Output the [X, Y] coordinate of the center of the cell containing the given text.  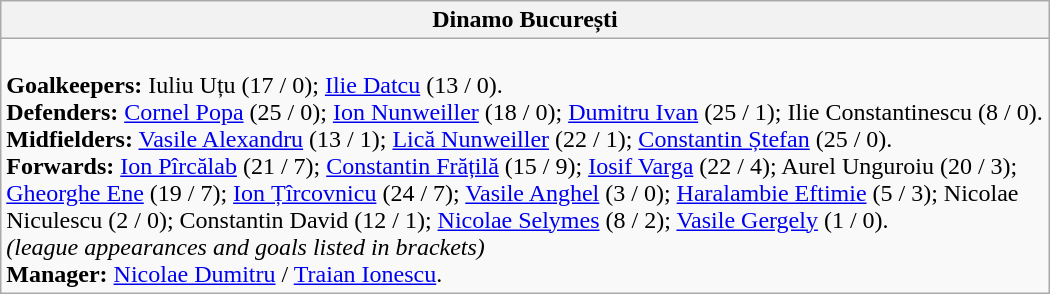
Dinamo București [525, 20]
